Extract the [x, y] coordinate from the center of the cell holding the provided text.  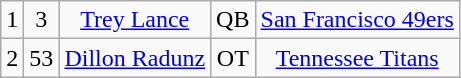
OT [233, 58]
Tennessee Titans [357, 58]
53 [42, 58]
3 [42, 20]
QB [233, 20]
1 [12, 20]
2 [12, 58]
Dillon Radunz [135, 58]
San Francisco 49ers [357, 20]
Trey Lance [135, 20]
